Return the [x, y] coordinate for the center point of the cell that contains the specified text.  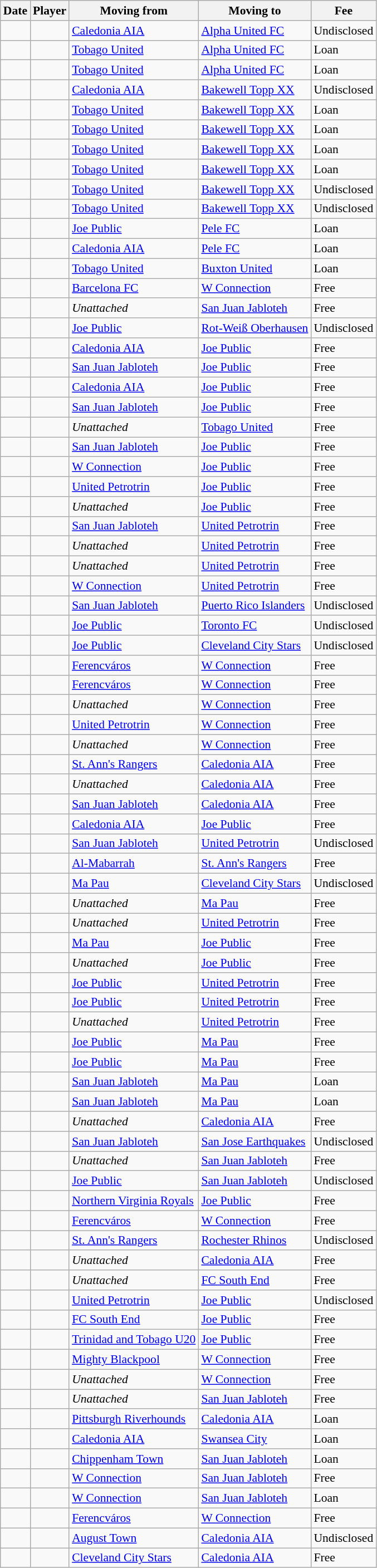
Trinidad and Tobago U20 [134, 1340]
Moving to [254, 11]
Player [50, 11]
August Town [134, 1538]
Toronto FC [254, 626]
Mighty Blackpool [134, 1360]
Date [16, 11]
Puerto Rico Islanders [254, 606]
Moving from [134, 11]
Pittsburgh Riverhounds [134, 1419]
Chippenham Town [134, 1459]
Buxton United [254, 268]
Rot-Weiß Oberhausen [254, 328]
Barcelona FC [134, 288]
Fee [343, 11]
Swansea City [254, 1439]
Al-Mabarrah [134, 864]
San Jose Earthquakes [254, 1141]
Northern Virginia Royals [134, 1201]
Rochester Rhinos [254, 1241]
